Return the (x, y) coordinate for the center point of the cell that contains the specified text.  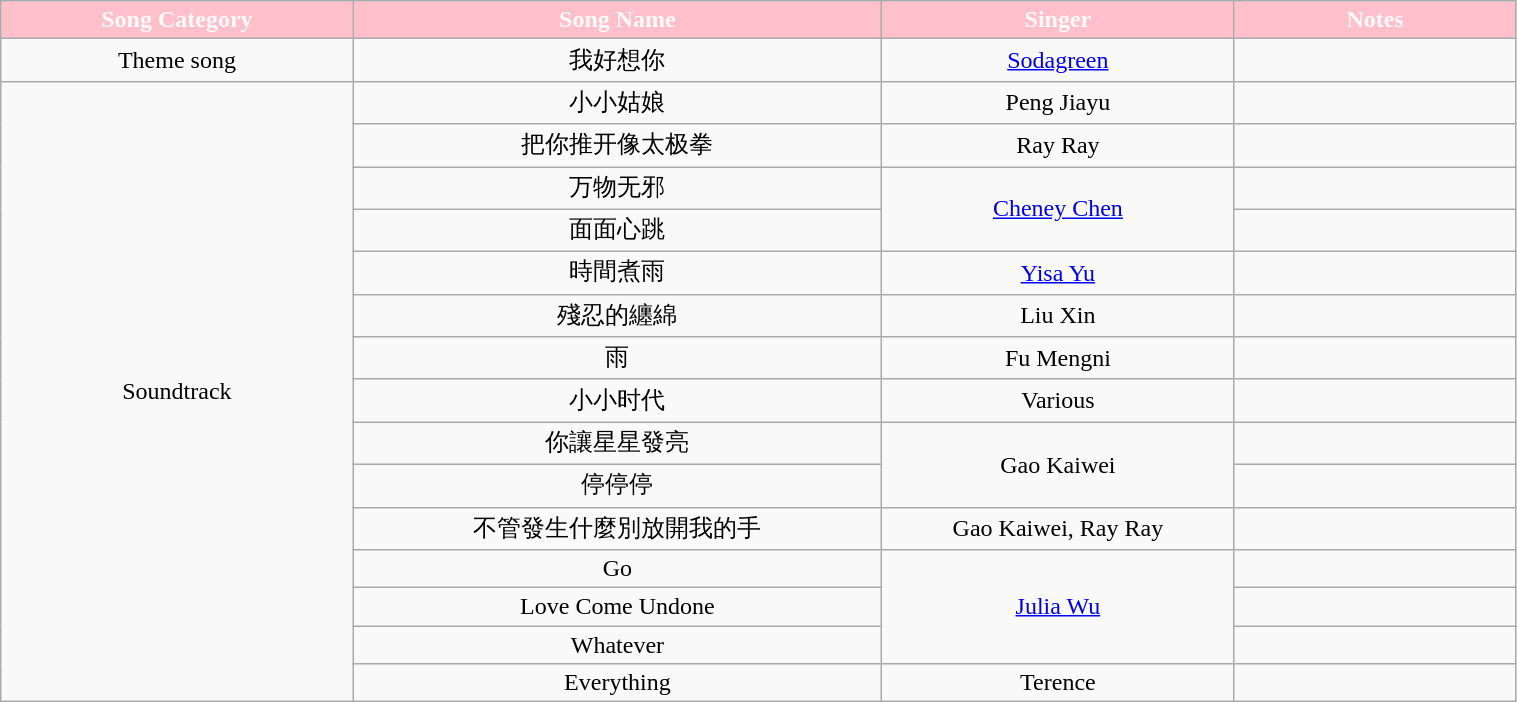
Song Name (618, 20)
Whatever (618, 645)
Go (618, 569)
時間煮雨 (618, 274)
Gao Kaiwei (1058, 464)
万物无邪 (618, 188)
我好想你 (618, 60)
停停停 (618, 486)
Ray Ray (1058, 146)
Gao Kaiwei, Ray Ray (1058, 528)
小小时代 (618, 400)
Fu Mengni (1058, 358)
面面心跳 (618, 230)
Julia Wu (1058, 607)
Singer (1058, 20)
不管發生什麼別放開我的手 (618, 528)
Various (1058, 400)
Song Category (177, 20)
Theme song (177, 60)
小小姑娘 (618, 102)
Peng Jiayu (1058, 102)
Sodagreen (1058, 60)
Terence (1058, 683)
Everything (618, 683)
Soundtrack (177, 391)
Liu Xin (1058, 316)
Notes (1375, 20)
你讓星星發亮 (618, 444)
Cheney Chen (1058, 208)
Yisa Yu (1058, 274)
雨 (618, 358)
殘忍的纏綿 (618, 316)
把你推开像太极拳 (618, 146)
Love Come Undone (618, 607)
